Detect which cell encompasses the target text, then output its [x, y] center coordinate. 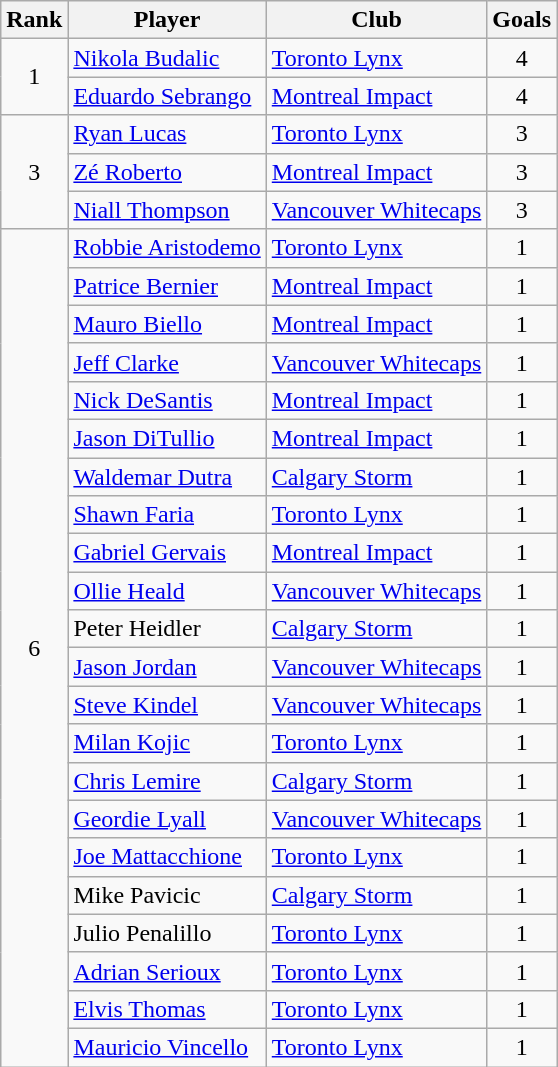
Chris Lemire [167, 781]
Mauro Biello [167, 324]
Player [167, 20]
Ollie Heald [167, 591]
Jeff Clarke [167, 362]
Club [376, 20]
Robbie Aristodemo [167, 248]
Rank [34, 20]
Waldemar Dutra [167, 477]
Peter Heidler [167, 629]
Mike Pavicic [167, 895]
Shawn Faria [167, 515]
Milan Kojic [167, 743]
Ryan Lucas [167, 134]
Niall Thompson [167, 210]
Eduardo Sebrango [167, 96]
Adrian Serioux [167, 971]
Goals [522, 20]
Gabriel Gervais [167, 553]
Jason Jordan [167, 667]
Nikola Budalic [167, 58]
6 [34, 648]
Geordie Lyall [167, 819]
Mauricio Vincello [167, 1047]
Joe Mattacchione [167, 857]
Elvis Thomas [167, 1009]
Jason DiTullio [167, 438]
Nick DeSantis [167, 400]
Steve Kindel [167, 705]
Zé Roberto [167, 172]
Julio Penalillo [167, 933]
Patrice Bernier [167, 286]
